Capture the cell that displays the provided text and extract its [X, Y] central coordinate. 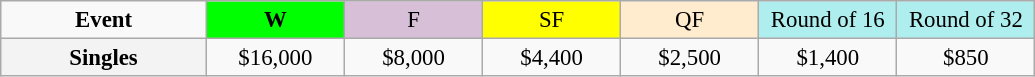
Event [104, 20]
$1,400 [828, 58]
Round of 16 [828, 20]
$8,000 [413, 58]
Round of 32 [966, 20]
F [413, 20]
QF [690, 20]
$4,400 [552, 58]
$16,000 [275, 58]
SF [552, 20]
$2,500 [690, 58]
Singles [104, 58]
W [275, 20]
$850 [966, 58]
